Search for the cell housing the specified text and yield its [x, y] center coordinate. 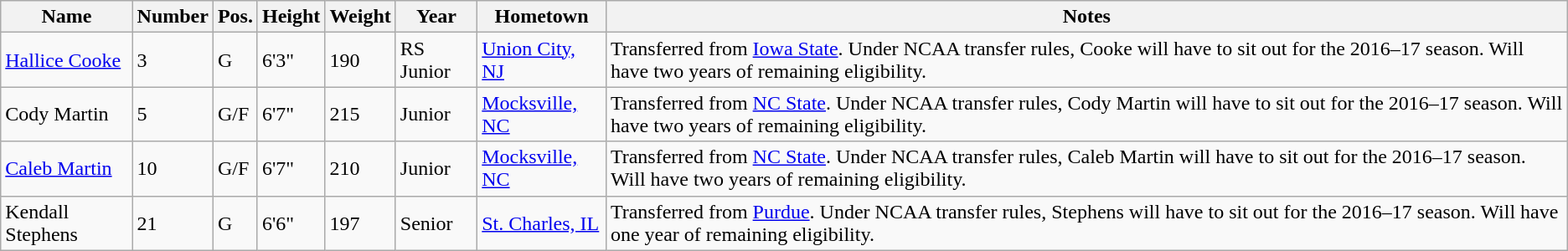
Union City, NJ [542, 60]
Caleb Martin [67, 169]
Senior [436, 223]
St. Charles, IL [542, 223]
Year [436, 17]
6'6" [291, 223]
Kendall Stephens [67, 223]
6'3" [291, 60]
Weight [360, 17]
Cody Martin [67, 114]
Notes [1086, 17]
Hometown [542, 17]
190 [360, 60]
215 [360, 114]
Name [67, 17]
3 [173, 60]
10 [173, 169]
21 [173, 223]
RS Junior [436, 60]
210 [360, 169]
Number [173, 17]
Hallice Cooke [67, 60]
197 [360, 223]
Pos. [235, 17]
Height [291, 17]
5 [173, 114]
